Return (X, Y) of the center of cell containing provided text 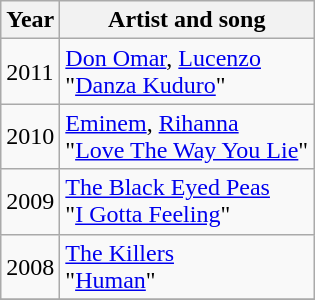
The Killers "Human" (187, 266)
2010 (30, 136)
Don Omar, Lucenzo "Danza Kuduro" (187, 72)
2008 (30, 266)
Year (30, 20)
2009 (30, 202)
Artist and song (187, 20)
2011 (30, 72)
The Black Eyed Peas "I Gotta Feeling" (187, 202)
Eminem, Rihanna "Love The Way You Lie" (187, 136)
